Identify which cell holds the provided text, then report its (X, Y) central coordinate. 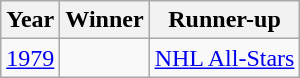
Runner-up (224, 20)
Year (30, 20)
NHL All-Stars (224, 58)
Winner (104, 20)
1979 (30, 58)
